Extract the (X, Y) coordinate from the center of the cell holding the provided text.  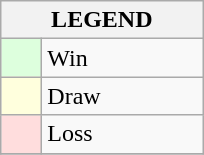
LEGEND (102, 20)
Win (122, 58)
Loss (122, 134)
Draw (122, 96)
